Identify which cell holds the provided text, then report its (X, Y) central coordinate. 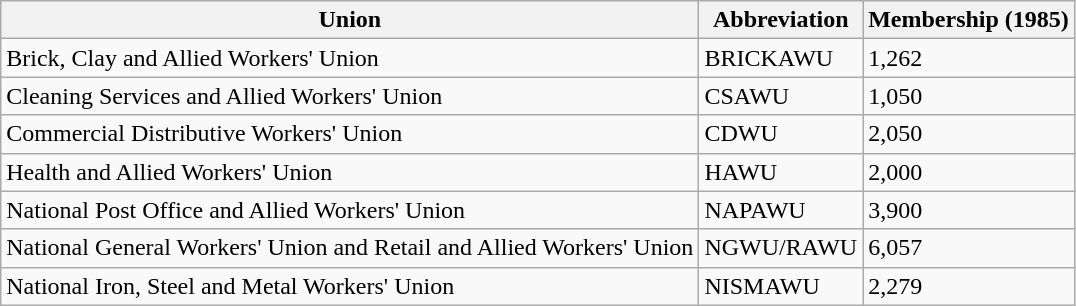
CDWU (781, 134)
2,279 (969, 286)
3,900 (969, 210)
Cleaning Services and Allied Workers' Union (350, 96)
Union (350, 20)
1,050 (969, 96)
National Iron, Steel and Metal Workers' Union (350, 286)
Commercial Distributive Workers' Union (350, 134)
2,050 (969, 134)
6,057 (969, 248)
HAWU (781, 172)
National Post Office and Allied Workers' Union (350, 210)
NAPAWU (781, 210)
Brick, Clay and Allied Workers' Union (350, 58)
2,000 (969, 172)
Abbreviation (781, 20)
CSAWU (781, 96)
Health and Allied Workers' Union (350, 172)
NISMAWU (781, 286)
National General Workers' Union and Retail and Allied Workers' Union (350, 248)
Membership (1985) (969, 20)
NGWU/RAWU (781, 248)
1,262 (969, 58)
BRICKAWU (781, 58)
